For the text-containing cell, return its midpoint in [X, Y] coordinate format. 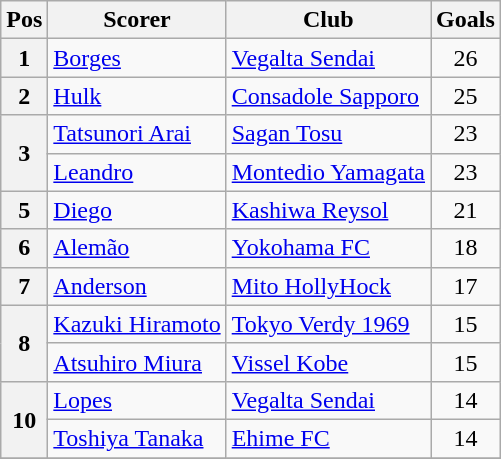
18 [466, 248]
Scorer [137, 20]
6 [24, 248]
5 [24, 210]
7 [24, 286]
Lopes [137, 400]
10 [24, 419]
8 [24, 343]
Diego [137, 210]
Kazuki Hiramoto [137, 324]
Sagan Tosu [328, 134]
Borges [137, 58]
Leandro [137, 172]
Yokohama FC [328, 248]
Montedio Yamagata [328, 172]
26 [466, 58]
Consadole Sapporo [328, 96]
3 [24, 153]
Tokyo Verdy 1969 [328, 324]
Ehime FC [328, 438]
Vissel Kobe [328, 362]
2 [24, 96]
Alemão [137, 248]
17 [466, 286]
Mito HollyHock [328, 286]
Anderson [137, 286]
Tatsunori Arai [137, 134]
Atsuhiro Miura [137, 362]
1 [24, 58]
25 [466, 96]
Goals [466, 20]
21 [466, 210]
Kashiwa Reysol [328, 210]
Hulk [137, 96]
Club [328, 20]
Pos [24, 20]
Toshiya Tanaka [137, 438]
